Scan for the cell matching the given text and deliver its (x, y) coordinate at center. 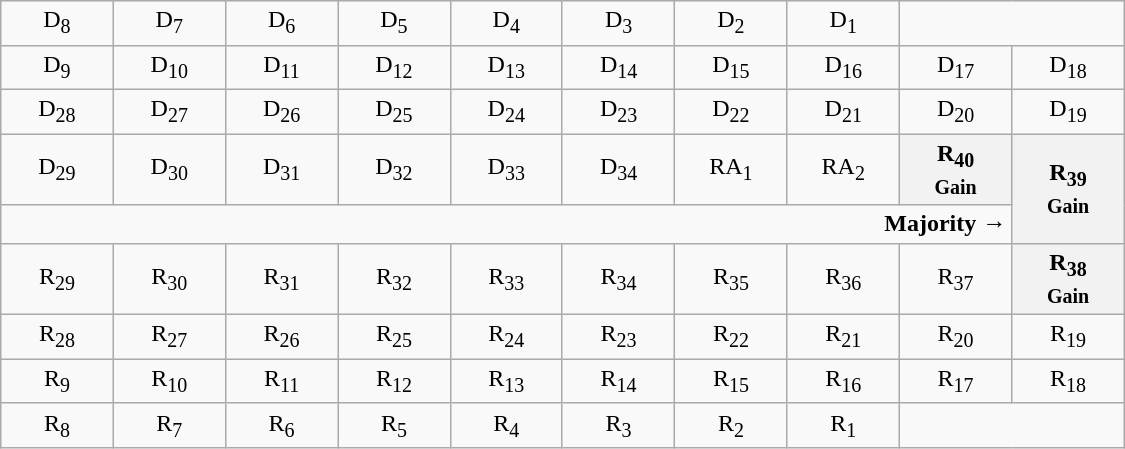
R6 (281, 425)
D34 (618, 170)
D30 (169, 170)
D14 (618, 67)
D32 (394, 170)
R27 (169, 337)
D15 (731, 67)
D11 (281, 67)
R38Gain (1068, 278)
D1 (843, 23)
R3 (618, 425)
R10 (169, 381)
D24 (506, 111)
R15 (731, 381)
D33 (506, 170)
D29 (57, 170)
D21 (843, 111)
D8 (57, 23)
R21 (843, 337)
R33 (506, 278)
D2 (731, 23)
R30 (169, 278)
D28 (57, 111)
R7 (169, 425)
R19 (1068, 337)
R22 (731, 337)
D13 (506, 67)
R35 (731, 278)
R20 (955, 337)
R1 (843, 425)
R31 (281, 278)
R4 (506, 425)
R11 (281, 381)
R36 (843, 278)
R40Gain (955, 170)
D23 (618, 111)
RA2 (843, 170)
R12 (394, 381)
R9 (57, 381)
D26 (281, 111)
D22 (731, 111)
R25 (394, 337)
R8 (57, 425)
R23 (618, 337)
R17 (955, 381)
R28 (57, 337)
R39Gain (1068, 188)
D16 (843, 67)
R14 (618, 381)
D27 (169, 111)
D25 (394, 111)
D12 (394, 67)
D17 (955, 67)
R34 (618, 278)
D9 (57, 67)
RA1 (731, 170)
D18 (1068, 67)
R24 (506, 337)
D19 (1068, 111)
D4 (506, 23)
R26 (281, 337)
D20 (955, 111)
Majority → (506, 224)
R32 (394, 278)
R5 (394, 425)
D5 (394, 23)
R37 (955, 278)
R18 (1068, 381)
R2 (731, 425)
D7 (169, 23)
D10 (169, 67)
R29 (57, 278)
R16 (843, 381)
D6 (281, 23)
R13 (506, 381)
D31 (281, 170)
D3 (618, 23)
